Scan for the cell matching the given text and deliver its [X, Y] coordinate at center. 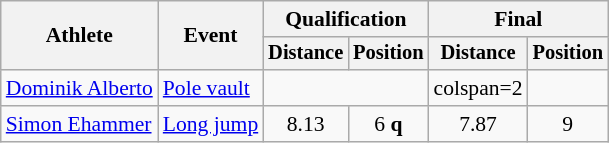
7.87 [478, 124]
Dominik Alberto [80, 88]
Event [210, 36]
Qualification [346, 19]
Athlete [80, 36]
Long jump [210, 124]
Pole vault [210, 88]
8.13 [306, 124]
6 q [388, 124]
colspan=2 [478, 88]
9 [568, 124]
Simon Ehammer [80, 124]
Final [518, 19]
